For the text-containing cell, return its midpoint in (x, y) coordinate format. 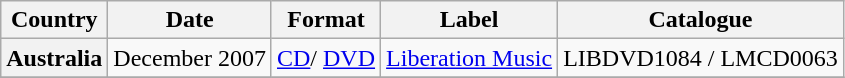
December 2007 (190, 58)
Country (54, 20)
Date (190, 20)
Liberation Music (470, 58)
LIBDVD1084 / LMCD0063 (701, 58)
Format (326, 20)
Australia (54, 58)
Catalogue (701, 20)
Label (470, 20)
CD/ DVD (326, 58)
